Extract the (x, y) coordinate from the center of the cell holding the provided text.  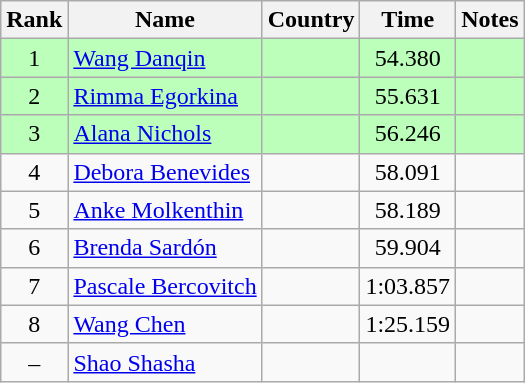
7 (34, 286)
1:03.857 (408, 286)
Country (311, 20)
Rimma Egorkina (165, 96)
Anke Molkenthin (165, 210)
54.380 (408, 58)
1 (34, 58)
8 (34, 324)
58.189 (408, 210)
55.631 (408, 96)
5 (34, 210)
Wang Danqin (165, 58)
4 (34, 172)
6 (34, 248)
Time (408, 20)
Alana Nichols (165, 134)
Name (165, 20)
2 (34, 96)
58.091 (408, 172)
Pascale Bercovitch (165, 286)
Wang Chen (165, 324)
Shao Shasha (165, 362)
Brenda Sardón (165, 248)
Debora Benevides (165, 172)
Notes (490, 20)
– (34, 362)
59.904 (408, 248)
1:25.159 (408, 324)
Rank (34, 20)
3 (34, 134)
56.246 (408, 134)
